Provide the [x, y] coordinate of the cell's center where the given text is located.  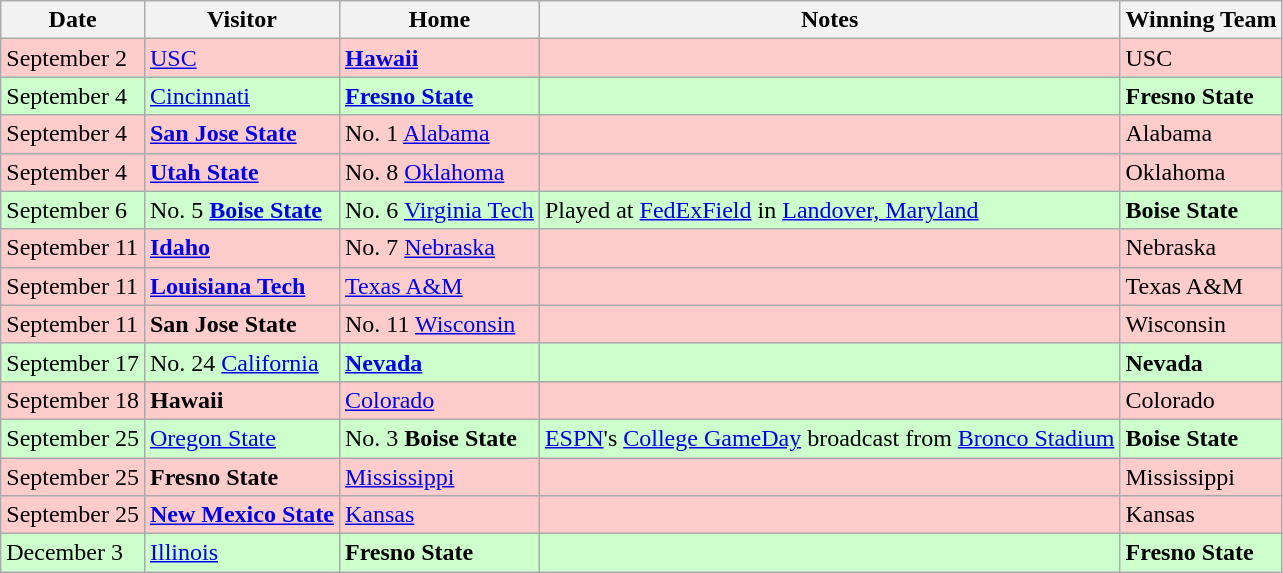
Alabama [1201, 134]
Utah State [242, 172]
No. 3 Boise State [439, 438]
Idaho [242, 248]
No. 7 Nebraska [439, 248]
Louisiana Tech [242, 286]
No. 6 Virginia Tech [439, 210]
Date [73, 20]
Winning Team [1201, 20]
Played at FedExField in Landover, Maryland [830, 210]
Home [439, 20]
Illinois [242, 553]
Notes [830, 20]
No. 1 Alabama [439, 134]
Wisconsin [1201, 324]
No. 5 Boise State [242, 210]
December 3 [73, 553]
No. 11 Wisconsin [439, 324]
September 6 [73, 210]
September 18 [73, 400]
Visitor [242, 20]
September 2 [73, 58]
September 17 [73, 362]
ESPN's College GameDay broadcast from Bronco Stadium [830, 438]
Cincinnati [242, 96]
New Mexico State [242, 515]
No. 24 California [242, 362]
Oregon State [242, 438]
Oklahoma [1201, 172]
No. 8 Oklahoma [439, 172]
Nebraska [1201, 248]
